Locate the cell with the specified text and output its [X, Y] center coordinate. 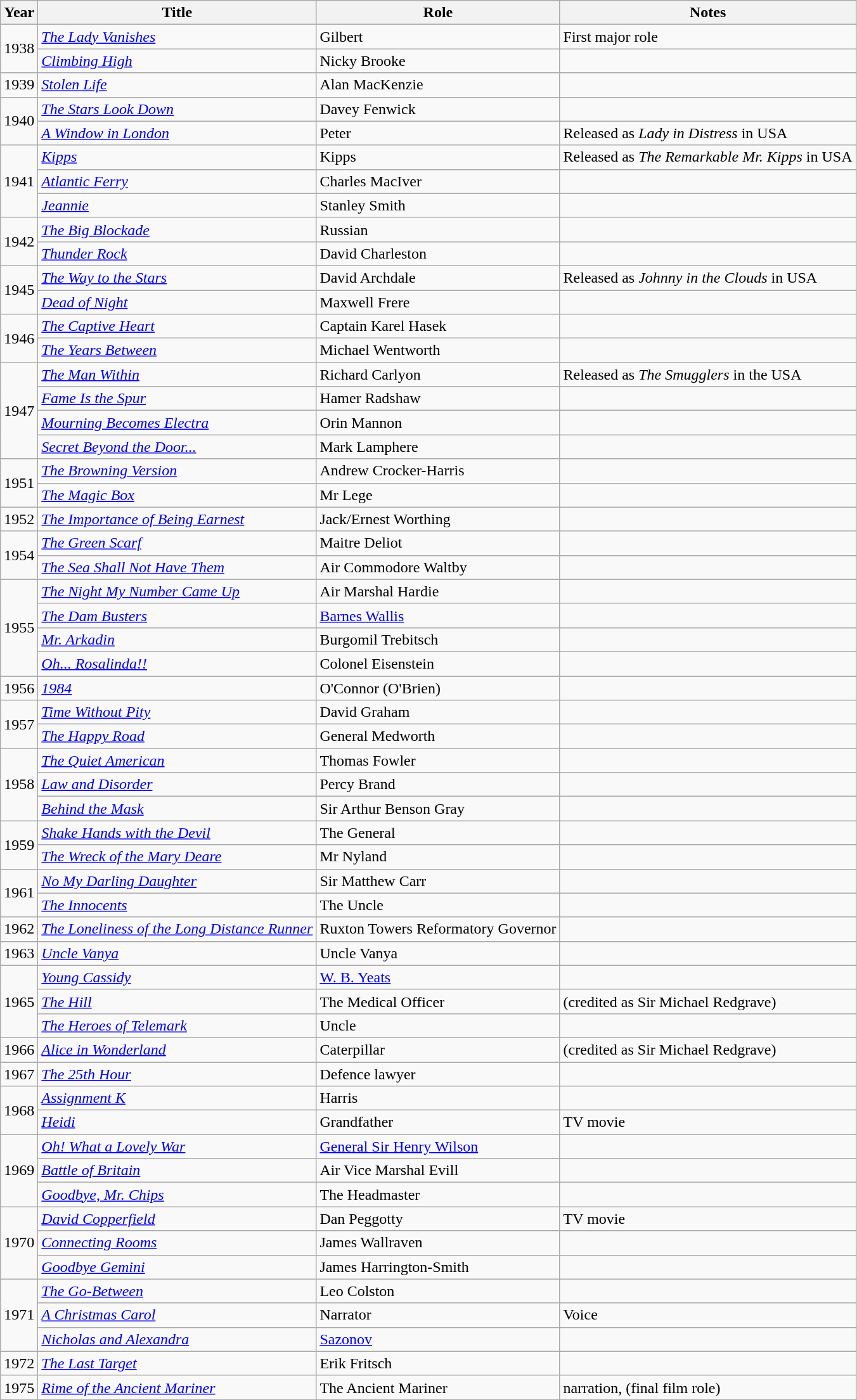
Assignment K [177, 1098]
W. B. Yeats [438, 977]
Burgomil Trebitsch [438, 639]
Grandfather [438, 1122]
Rime of the Ancient Mariner [177, 1387]
Thunder Rock [177, 254]
A Window in London [177, 133]
Title [177, 13]
First major role [707, 37]
Mark Lamphere [438, 447]
Ruxton Towers Reformatory Governor [438, 929]
Sir Matthew Carr [438, 881]
General Sir Henry Wilson [438, 1146]
1969 [19, 1171]
Air Vice Marshal Evill [438, 1171]
Secret Beyond the Door... [177, 447]
The Headmaster [438, 1195]
Fame Is the Spur [177, 399]
Gilbert [438, 37]
The Quiet American [177, 761]
1963 [19, 953]
Narrator [438, 1315]
Michael Wentworth [438, 350]
The General [438, 833]
Charles MacIver [438, 181]
The Wreck of the Mary Deare [177, 857]
The Medical Officer [438, 1001]
1970 [19, 1243]
Sir Arthur Benson Gray [438, 809]
Atlantic Ferry [177, 181]
Leo Colston [438, 1291]
Released as Johnny in the Clouds in USA [707, 278]
Battle of Britain [177, 1171]
The Years Between [177, 350]
Caterpillar [438, 1050]
The Heroes of Telemark [177, 1025]
The Stars Look Down [177, 109]
Stanley Smith [438, 205]
Oh... Rosalinda!! [177, 664]
Dan Peggotty [438, 1219]
The Way to the Stars [177, 278]
1941 [19, 181]
Sazonov [438, 1339]
Shake Hands with the Devil [177, 833]
1954 [19, 555]
1961 [19, 893]
Voice [707, 1315]
Peter [438, 133]
The Magic Box [177, 495]
Jack/Ernest Worthing [438, 519]
1947 [19, 411]
Oh! What a Lovely War [177, 1146]
Dead of Night [177, 302]
1959 [19, 845]
1958 [19, 785]
The Sea Shall Not Have Them [177, 567]
1975 [19, 1387]
Uncle [438, 1025]
Air Commodore Waltby [438, 567]
Alan MacKenzie [438, 85]
Goodbye Gemini [177, 1267]
Maxwell Frere [438, 302]
Nicky Brooke [438, 61]
Maitre Deliot [438, 543]
Jeannie [177, 205]
The Last Target [177, 1363]
Richard Carlyon [438, 375]
Mr Nyland [438, 857]
Role [438, 13]
The Man Within [177, 375]
1965 [19, 1001]
The Big Blockade [177, 229]
Connecting Rooms [177, 1243]
David Graham [438, 712]
Percy Brand [438, 785]
The Dam Busters [177, 615]
The Happy Road [177, 736]
1942 [19, 241]
1971 [19, 1315]
Defence lawyer [438, 1074]
Mr Lege [438, 495]
The Importance of Being Earnest [177, 519]
David Copperfield [177, 1219]
Alice in Wonderland [177, 1050]
Barnes Wallis [438, 615]
1957 [19, 724]
1967 [19, 1074]
The Captive Heart [177, 326]
Notes [707, 13]
The Uncle [438, 905]
A Christmas Carol [177, 1315]
Young Cassidy [177, 977]
The Loneliness of the Long Distance Runner [177, 929]
narration, (final film role) [707, 1387]
David Charleston [438, 254]
Air Marshal Hardie [438, 591]
Colonel Eisenstein [438, 664]
Mr. Arkadin [177, 639]
James Wallraven [438, 1243]
Behind the Mask [177, 809]
O'Connor (O'Brien) [438, 688]
The Night My Number Came Up [177, 591]
David Archdale [438, 278]
1972 [19, 1363]
1955 [19, 627]
Goodbye, Mr. Chips [177, 1195]
Heidi [177, 1122]
Climbing High [177, 61]
Davey Fenwick [438, 109]
Orin Mannon [438, 423]
1945 [19, 290]
1946 [19, 338]
The Lady Vanishes [177, 37]
The Hill [177, 1001]
Time Without Pity [177, 712]
Year [19, 13]
1939 [19, 85]
Released as The Smugglers in the USA [707, 375]
The Green Scarf [177, 543]
1952 [19, 519]
Andrew Crocker-Harris [438, 471]
Russian [438, 229]
1968 [19, 1110]
1962 [19, 929]
1951 [19, 483]
Hamer Radshaw [438, 399]
Mourning Becomes Electra [177, 423]
The Ancient Mariner [438, 1387]
The Innocents [177, 905]
1938 [19, 49]
Stolen Life [177, 85]
Released as The Remarkable Mr. Kipps in USA [707, 157]
No My Darling Daughter [177, 881]
General Medworth [438, 736]
Law and Disorder [177, 785]
1966 [19, 1050]
Thomas Fowler [438, 761]
1940 [19, 121]
The Go-Between [177, 1291]
Harris [438, 1098]
1984 [177, 688]
Erik Fritsch [438, 1363]
Captain Karel Hasek [438, 326]
Released as Lady in Distress in USA [707, 133]
The Browning Version [177, 471]
James Harrington-Smith [438, 1267]
The 25th Hour [177, 1074]
Nicholas and Alexandra [177, 1339]
1956 [19, 688]
